Determine the [X, Y] coordinate at the center of the cell enclosing the given text.  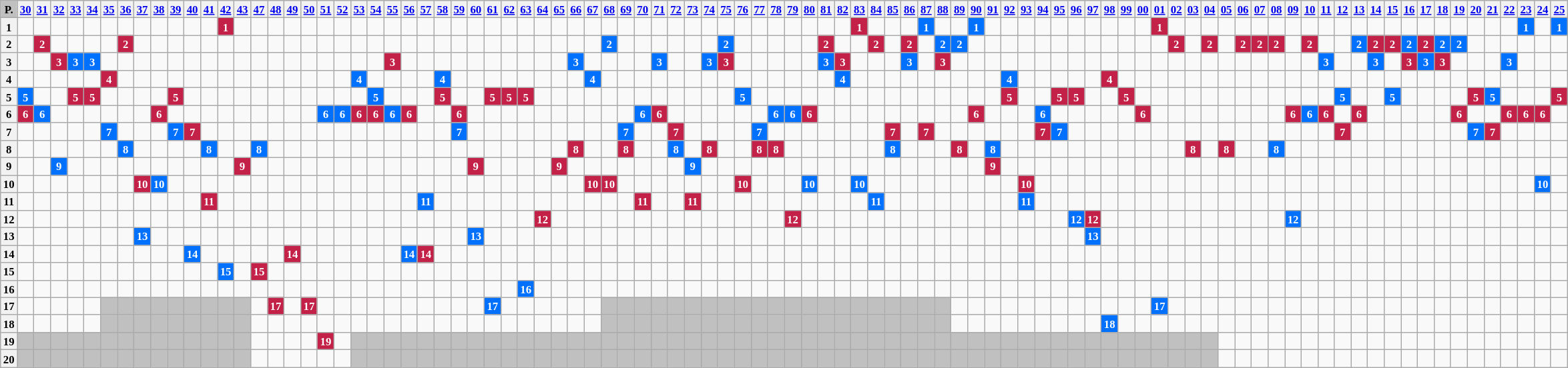
35 [109, 9]
98 [1109, 9]
91 [993, 9]
31 [43, 9]
71 [660, 9]
49 [292, 9]
59 [459, 9]
57 [426, 9]
80 [809, 9]
33 [76, 9]
51 [326, 9]
21 [1493, 9]
60 [475, 9]
82 [842, 9]
88 [943, 9]
90 [976, 9]
02 [1176, 9]
75 [726, 9]
70 [642, 9]
37 [143, 9]
58 [442, 9]
55 [393, 9]
62 [509, 9]
08 [1276, 9]
05 [1227, 9]
65 [559, 9]
42 [226, 9]
01 [1160, 9]
52 [342, 9]
64 [542, 9]
43 [243, 9]
72 [676, 9]
66 [575, 9]
99 [1127, 9]
97 [1093, 9]
86 [909, 9]
P. [9, 9]
74 [709, 9]
84 [876, 9]
34 [92, 9]
56 [409, 9]
25 [1559, 9]
89 [960, 9]
61 [493, 9]
69 [626, 9]
87 [927, 9]
32 [59, 9]
96 [1076, 9]
63 [526, 9]
76 [742, 9]
73 [693, 9]
54 [375, 9]
77 [760, 9]
23 [1526, 9]
95 [1060, 9]
03 [1194, 9]
30 [25, 9]
41 [210, 9]
67 [593, 9]
40 [192, 9]
53 [359, 9]
24 [1542, 9]
38 [159, 9]
39 [176, 9]
93 [1027, 9]
94 [1043, 9]
06 [1243, 9]
81 [826, 9]
78 [776, 9]
36 [125, 9]
09 [1294, 9]
48 [275, 9]
92 [1009, 9]
50 [308, 9]
00 [1143, 9]
47 [259, 9]
85 [893, 9]
79 [793, 9]
68 [609, 9]
22 [1509, 9]
83 [860, 9]
04 [1210, 9]
07 [1260, 9]
